Output the [X, Y] coordinate of the center of the cell containing the given text.  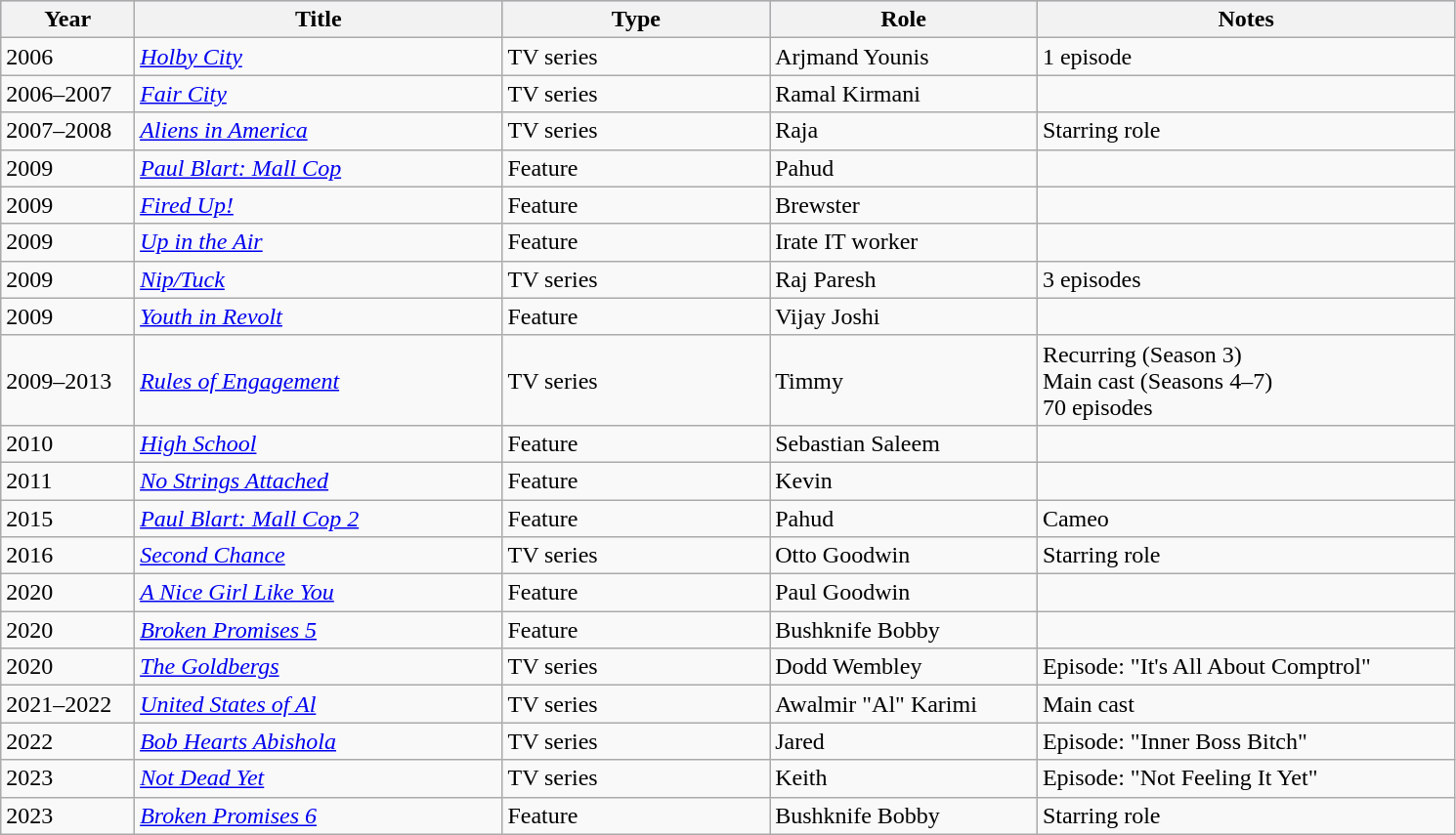
A Nice Girl Like You [319, 593]
Second Chance [319, 556]
Kevin [904, 480]
Type [636, 20]
2016 [68, 556]
2006–2007 [68, 94]
Jared [904, 741]
Broken Promises 5 [319, 630]
Youth in Revolt [319, 316]
Arjmand Younis [904, 57]
Episode: "It's All About Comptrol" [1246, 667]
The Goldbergs [319, 667]
2022 [68, 741]
Sebastian Saleem [904, 443]
2010 [68, 443]
Cameo [1246, 519]
Irate IT worker [904, 242]
Main cast [1246, 704]
Keith [904, 778]
Brewster [904, 205]
2007–2008 [68, 131]
Raj Paresh [904, 279]
Awalmir "Al" Karimi [904, 704]
Rules of Engagement [319, 380]
Paul Blart: Mall Cop [319, 168]
Title [319, 20]
Paul Blart: Mall Cop 2 [319, 519]
High School [319, 443]
Raja [904, 131]
Role [904, 20]
Paul Goodwin [904, 593]
Nip/Tuck [319, 279]
Year [68, 20]
Not Dead Yet [319, 778]
2006 [68, 57]
Ramal Kirmani [904, 94]
Episode: "Not Feeling It Yet" [1246, 778]
Up in the Air [319, 242]
Aliens in America [319, 131]
Holby City [319, 57]
Vijay Joshi [904, 316]
Recurring (Season 3)Main cast (Seasons 4–7)70 episodes [1246, 380]
Episode: "Inner Boss Bitch" [1246, 741]
Broken Promises 6 [319, 815]
2021–2022 [68, 704]
2011 [68, 480]
United States of Al [319, 704]
No Strings Attached [319, 480]
2015 [68, 519]
Timmy [904, 380]
Otto Goodwin [904, 556]
3 episodes [1246, 279]
Bob Hearts Abishola [319, 741]
Notes [1246, 20]
2009–2013 [68, 380]
Fair City [319, 94]
Fired Up! [319, 205]
Dodd Wembley [904, 667]
1 episode [1246, 57]
